Scan for the cell matching the given text and deliver its [x, y] coordinate at center. 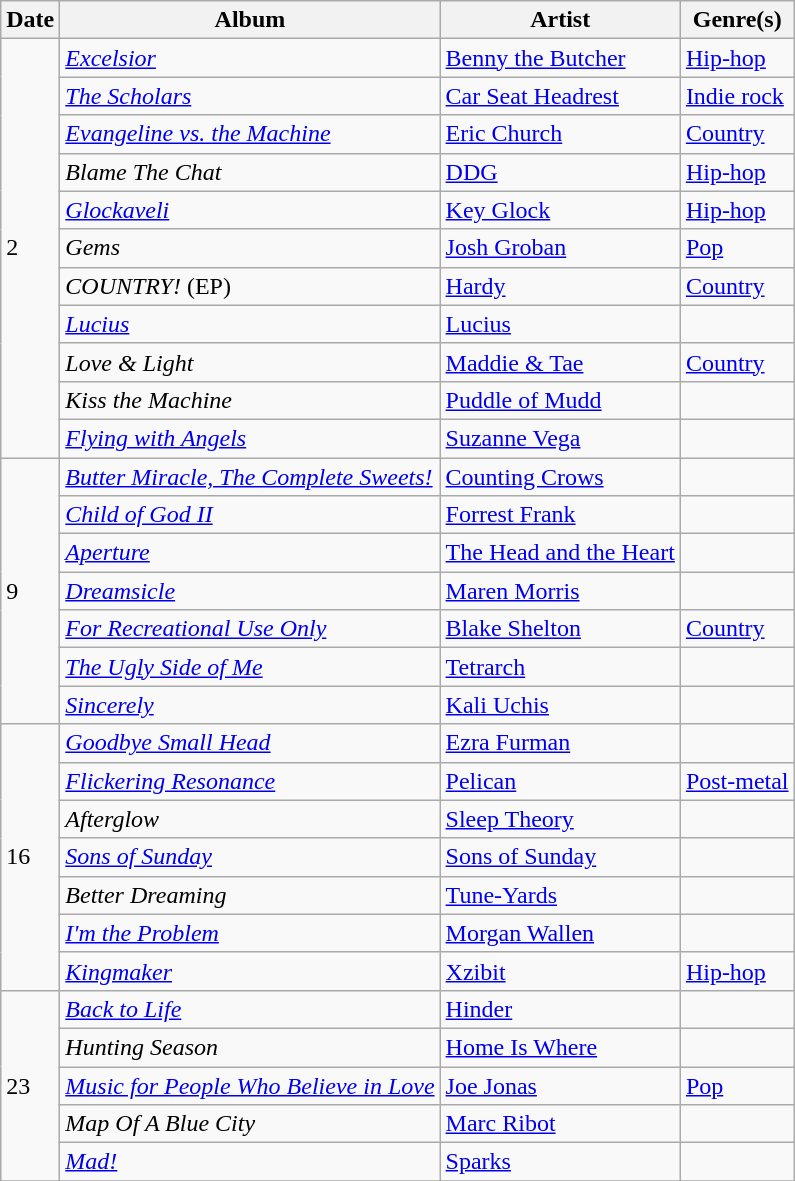
Ezra Furman [560, 743]
Indie rock [737, 96]
Forrest Frank [560, 515]
Kingmaker [250, 971]
Joe Jonas [560, 1085]
Sleep Theory [560, 819]
Goodbye Small Head [250, 743]
Aperture [250, 553]
DDG [560, 172]
Flickering Resonance [250, 781]
9 [30, 591]
Child of God II [250, 515]
Marc Ribot [560, 1124]
Back to Life [250, 1009]
Evangeline vs. the Machine [250, 134]
Flying with Angels [250, 438]
Album [250, 20]
The Ugly Side of Me [250, 667]
For Recreational Use Only [250, 629]
The Scholars [250, 96]
Maddie & Tae [560, 362]
Home Is Where [560, 1047]
Music for People Who Believe in Love [250, 1085]
Hardy [560, 286]
Afterglow [250, 819]
Counting Crows [560, 477]
Glockaveli [250, 210]
Butter Miracle, The Complete Sweets! [250, 477]
Gems [250, 248]
Hunting Season [250, 1047]
COUNTRY! (EP) [250, 286]
Tetrarch [560, 667]
Blake Shelton [560, 629]
Love & Light [250, 362]
16 [30, 857]
Hinder [560, 1009]
Excelsior [250, 58]
Map Of A Blue City [250, 1124]
23 [30, 1085]
Puddle of Mudd [560, 400]
Morgan Wallen [560, 933]
Dreamsicle [250, 591]
Artist [560, 20]
Car Seat Headrest [560, 96]
Date [30, 20]
Josh Groban [560, 248]
Better Dreaming [250, 895]
I'm the Problem [250, 933]
Xzibit [560, 971]
Blame The Chat [250, 172]
Eric Church [560, 134]
Key Glock [560, 210]
2 [30, 248]
Pelican [560, 781]
Genre(s) [737, 20]
The Head and the Heart [560, 553]
Sparks [560, 1162]
Kiss the Machine [250, 400]
Post-metal [737, 781]
Mad! [250, 1162]
Maren Morris [560, 591]
Benny the Butcher [560, 58]
Kali Uchis [560, 705]
Tune-Yards [560, 895]
Sincerely [250, 705]
Suzanne Vega [560, 438]
